Capture the cell that displays the provided text and extract its (x, y) central coordinate. 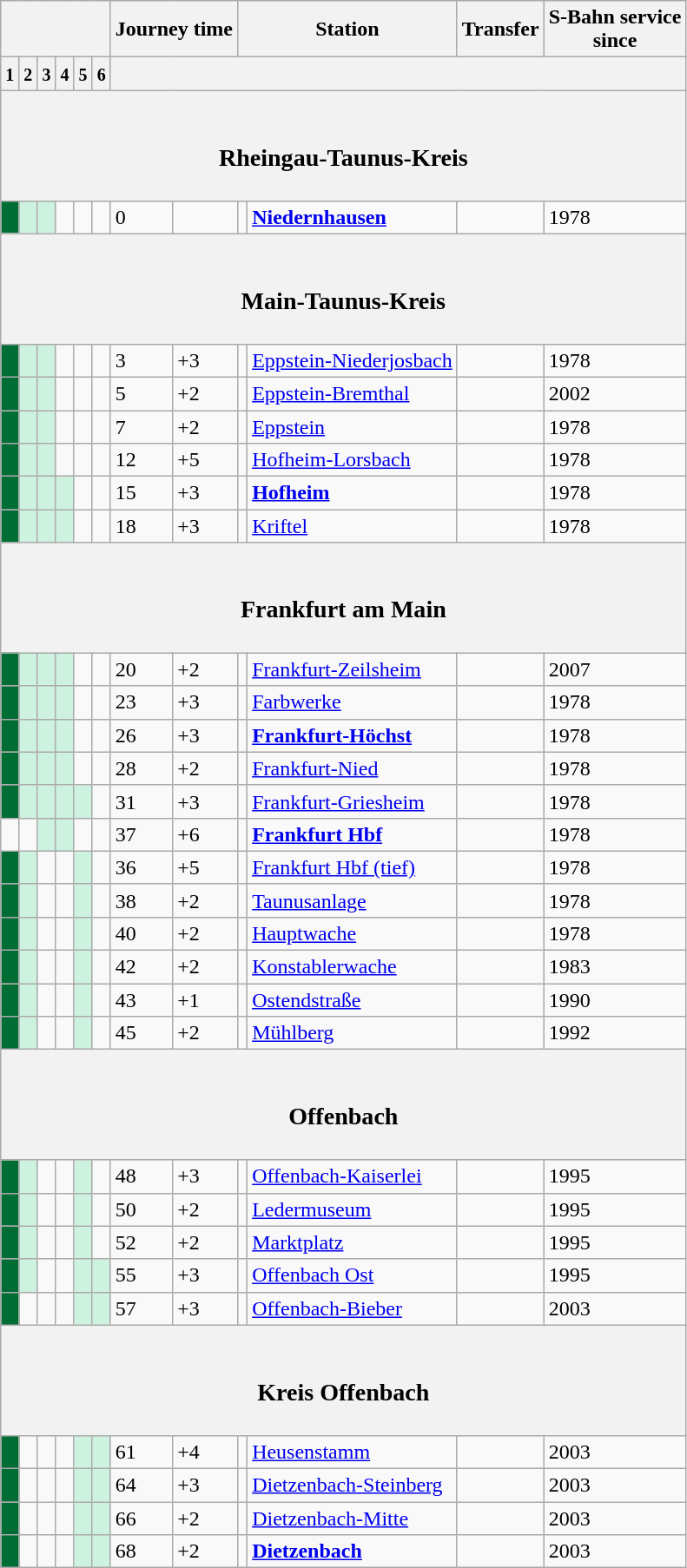
52 (142, 1242)
Frankfurt-Zeilsheim (353, 669)
Eppstein-Niederjosbach (353, 360)
+4 (205, 1452)
Offenbach Ost (353, 1275)
Frankfurt am Main (344, 597)
Offenbach-Kaiserlei (353, 1176)
15 (142, 493)
+6 (205, 834)
Frankfurt Hbf (tief) (353, 867)
Ostendstraße (353, 1000)
S-Bahn servicesince (615, 30)
Niedernhausen (353, 217)
Frankfurt-Nied (353, 768)
Station (347, 30)
50 (142, 1209)
Offenbach-Bieber (353, 1308)
+1 (205, 1000)
Eppstein (353, 426)
Kriftel (353, 526)
Journey time (174, 30)
7 (142, 426)
12 (142, 460)
Konstablerwache (353, 967)
66 (142, 1519)
Main-Taunus-Kreis (344, 288)
45 (142, 1033)
Offenbach (344, 1104)
4 (64, 74)
Dietzenbach-Steinberg (353, 1486)
18 (142, 526)
38 (142, 900)
42 (142, 967)
43 (142, 1000)
20 (142, 669)
Taunusanlage (353, 900)
37 (142, 834)
Rheingau-Taunus-Kreis (344, 146)
Kreis Offenbach (344, 1380)
48 (142, 1176)
1983 (615, 967)
Hauptwache (353, 933)
31 (142, 801)
36 (142, 867)
Eppstein-Bremthal (353, 393)
Heusenstamm (353, 1452)
Hofheim-Lorsbach (353, 460)
6 (101, 74)
Dietzenbach-Mitte (353, 1519)
Frankfurt-Höchst (353, 735)
Frankfurt-Griesheim (353, 801)
Hofheim (353, 493)
Ledermuseum (353, 1209)
55 (142, 1275)
40 (142, 933)
1 (10, 74)
0 (142, 217)
68 (142, 1552)
28 (142, 768)
26 (142, 735)
23 (142, 702)
Dietzenbach (353, 1552)
61 (142, 1452)
Marktplatz (353, 1242)
57 (142, 1308)
Transfer (500, 30)
64 (142, 1486)
1990 (615, 1000)
Mühlberg (353, 1033)
2 (28, 74)
2002 (615, 393)
Frankfurt Hbf (353, 834)
1992 (615, 1033)
2007 (615, 669)
Farbwerke (353, 702)
